Output the [x, y] coordinate of the center of the cell containing the given text.  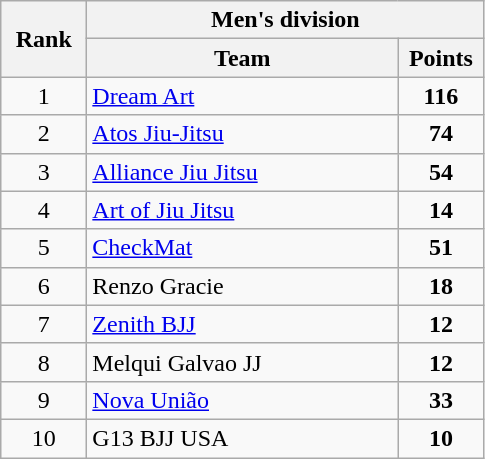
Melqui Galvao JJ [242, 362]
2 [44, 134]
Alliance Jiu Jitsu [242, 172]
Zenith BJJ [242, 324]
Renzo Gracie [242, 286]
9 [44, 400]
Points [441, 58]
14 [441, 210]
7 [44, 324]
8 [44, 362]
74 [441, 134]
51 [441, 248]
Team [242, 58]
Nova União [242, 400]
Atos Jiu-Jitsu [242, 134]
CheckMat [242, 248]
4 [44, 210]
Rank [44, 39]
1 [44, 96]
33 [441, 400]
5 [44, 248]
116 [441, 96]
Men's division [286, 20]
18 [441, 286]
6 [44, 286]
Art of Jiu Jitsu [242, 210]
G13 BJJ USA [242, 438]
Dream Art [242, 96]
3 [44, 172]
54 [441, 172]
